Return the (X, Y) coordinate for the center point of the cell that contains the specified text.  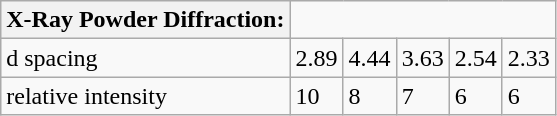
2.89 (316, 58)
2.54 (476, 58)
4.44 (370, 58)
8 (370, 96)
3.63 (422, 58)
relative intensity (146, 96)
2.33 (528, 58)
7 (422, 96)
d spacing (146, 58)
X-Ray Powder Diffraction: (146, 20)
10 (316, 96)
